Find where the given text appears and provide that cell's center as [x, y] coordinate. 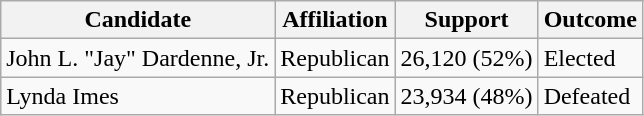
Lynda Imes [138, 96]
26,120 (52%) [466, 58]
Candidate [138, 20]
John L. "Jay" Dardenne, Jr. [138, 58]
Outcome [590, 20]
Support [466, 20]
23,934 (48%) [466, 96]
Defeated [590, 96]
Affiliation [335, 20]
Elected [590, 58]
